Detect which cell encompasses the target text, then output its [x, y] center coordinate. 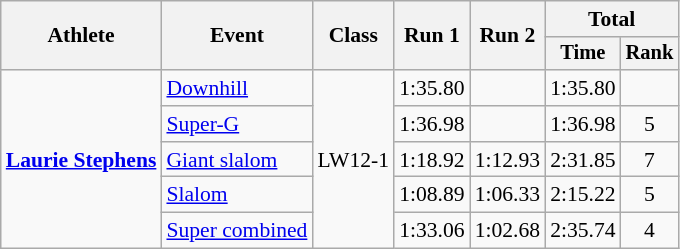
Giant slalom [236, 160]
Slalom [236, 195]
Laurie Stephens [82, 159]
2:31.85 [582, 160]
2:35.74 [582, 231]
Event [236, 36]
Rank [650, 54]
Class [353, 36]
Athlete [82, 36]
1:33.06 [432, 231]
1:06.33 [508, 195]
Super combined [236, 231]
1:02.68 [508, 231]
Time [582, 54]
1:12.93 [508, 160]
2:15.22 [582, 195]
1:18.92 [432, 160]
Total [612, 19]
7 [650, 160]
1:08.89 [432, 195]
Run 2 [508, 36]
Super-G [236, 124]
Run 1 [432, 36]
Downhill [236, 88]
LW12-1 [353, 159]
4 [650, 231]
